Provide the [x, y] coordinate of the cell's center where the given text is located.  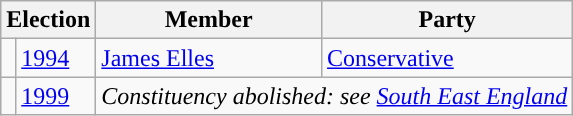
Party [448, 20]
1999 [56, 96]
Conservative [448, 58]
Member [209, 20]
1994 [56, 58]
Election [48, 20]
Constituency abolished: see South East England [334, 96]
James Elles [209, 58]
